Scan for the cell matching the given text and deliver its (X, Y) coordinate at center. 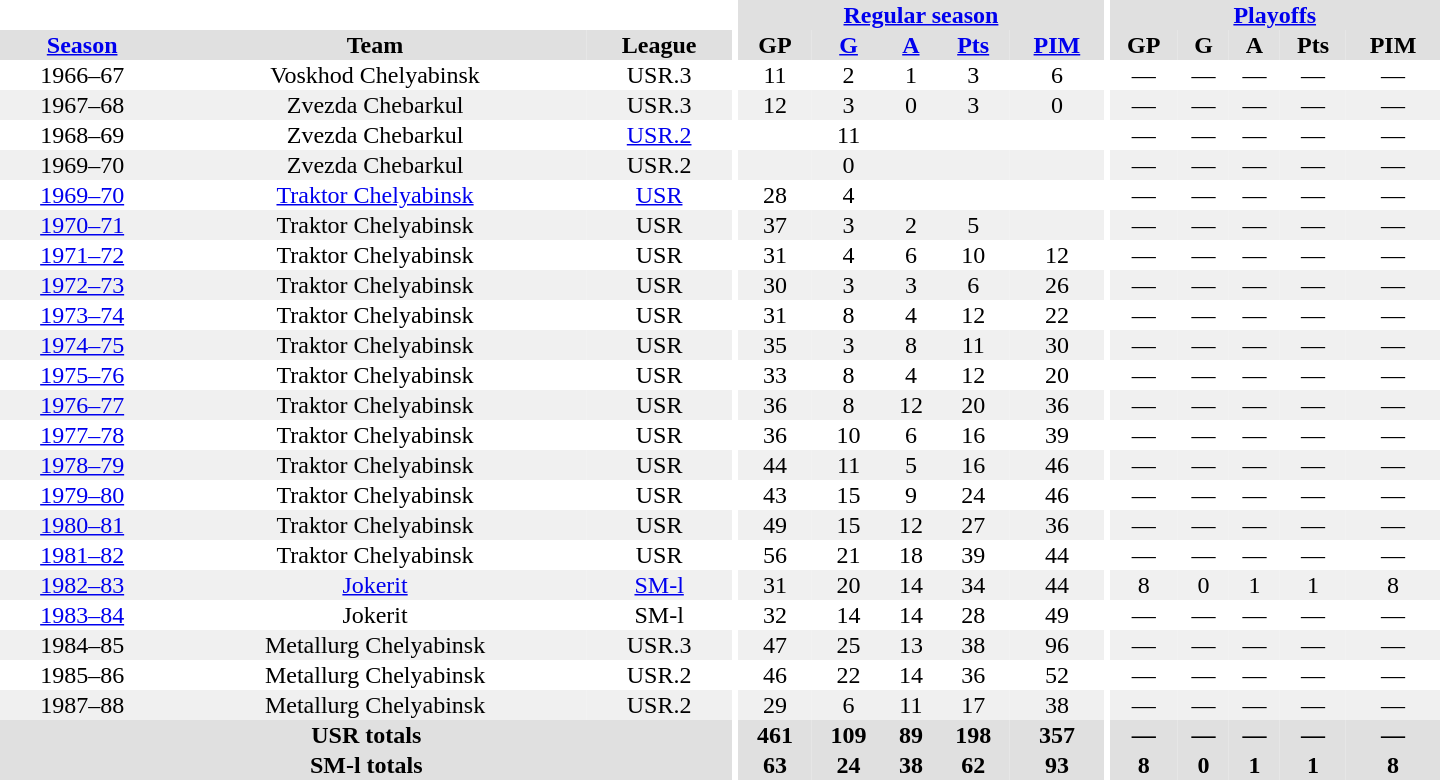
1971–72 (82, 255)
109 (849, 735)
Playoffs (1274, 15)
1985–86 (82, 675)
1970–71 (82, 225)
1974–75 (82, 345)
89 (910, 735)
34 (973, 585)
1973–74 (82, 315)
1980–81 (82, 525)
1982–83 (82, 585)
26 (1057, 285)
1977–78 (82, 435)
461 (775, 735)
35 (775, 345)
1978–79 (82, 465)
93 (1057, 765)
1968–69 (82, 135)
62 (973, 765)
37 (775, 225)
33 (775, 375)
SM-l totals (366, 765)
1984–85 (82, 645)
1987–88 (82, 705)
League (660, 45)
1981–82 (82, 555)
1983–84 (82, 615)
1979–80 (82, 495)
1966–67 (82, 75)
52 (1057, 675)
1967–68 (82, 105)
18 (910, 555)
Voskhod Chelyabinsk (375, 75)
13 (910, 645)
43 (775, 495)
17 (973, 705)
9 (910, 495)
USR totals (366, 735)
Regular season (921, 15)
29 (775, 705)
32 (775, 615)
1976–77 (82, 405)
63 (775, 765)
47 (775, 645)
96 (1057, 645)
Season (82, 45)
357 (1057, 735)
198 (973, 735)
21 (849, 555)
1972–73 (82, 285)
Team (375, 45)
25 (849, 645)
1975–76 (82, 375)
56 (775, 555)
27 (973, 525)
